Search for the cell housing the specified text and yield its (x, y) center coordinate. 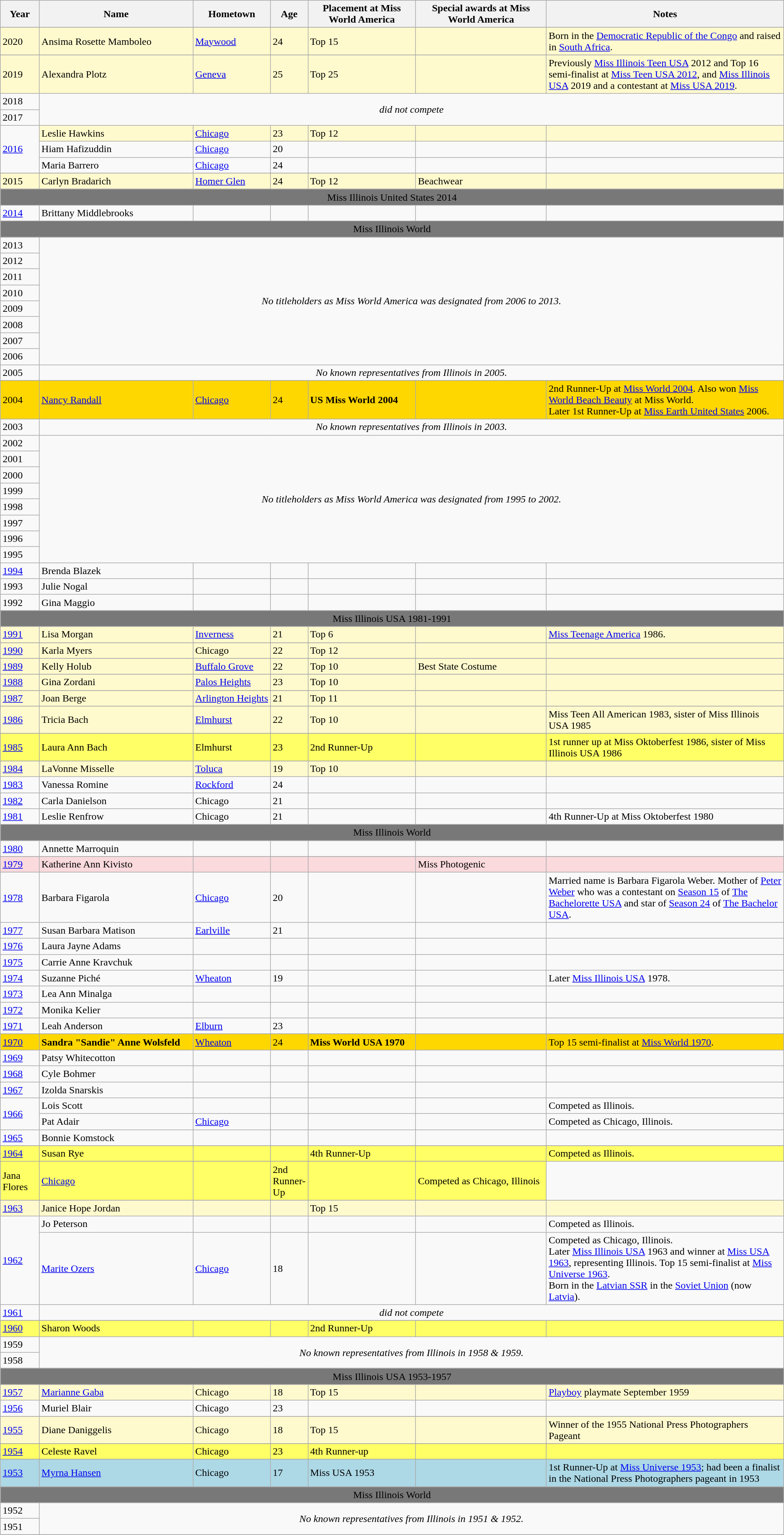
Leslie Hawkins (116, 133)
No known representatives from Illinois in 2003. (412, 427)
1967 (20, 1090)
Katherine Ann Kivisto (116, 865)
1965 (20, 1138)
1976 (20, 946)
4th Runner-Up (362, 1154)
Previously Miss Illinois Teen USA 2012 and Top 16 semi-finalist at Miss Teen USA 2012, and Miss Illinois USA 2019 and a contestant at Miss USA 2019. (665, 74)
Maywood (232, 41)
Name (116, 14)
1971 (20, 1026)
1970 (20, 1042)
1961 (20, 1312)
2002 (20, 443)
Hiam Hafizuddin (116, 149)
1959 (20, 1344)
Joan Berge (116, 698)
1983 (20, 784)
Carrie Anne Kravchuk (116, 962)
4th Runner-Up at Miss Oktoberfest 1980 (665, 817)
Karla Myers (116, 650)
1989 (20, 666)
1984 (20, 769)
2017 (20, 117)
Bonnie Komstock (116, 1138)
2000 (20, 475)
Miss Photogenic (481, 865)
1981 (20, 817)
2nd Runner-Up at Miss World 2004. Also won Miss World Beach Beauty at Miss World.Later 1st Runner-Up at Miss Earth United States 2006. (665, 400)
1997 (20, 523)
1993 (20, 587)
2001 (20, 459)
Miss Illinois United States 2014 (392, 197)
Elburn (232, 1026)
Brittany Middlebrooks (116, 213)
1st runner up at Miss Oktoberfest 1986, sister of Miss Illinois USA 1986 (665, 747)
Myrna Hansen (116, 1473)
Lois Scott (116, 1106)
1960 (20, 1328)
Marianne Gaba (116, 1392)
1954 (20, 1452)
Monika Kelier (116, 1010)
Best State Costume (481, 666)
No known representatives from Illinois in 1958 & 1959. (412, 1352)
2008 (20, 325)
Sharon Woods (116, 1328)
2010 (20, 293)
1995 (20, 555)
Barbara Figarola (116, 898)
1982 (20, 801)
1991 (20, 634)
Top 6 (362, 634)
1985 (20, 747)
1988 (20, 682)
Playboy playmate September 1959 (665, 1392)
2014 (20, 213)
1974 (20, 978)
Homer Glen (232, 181)
2020 (20, 41)
2019 (20, 74)
Age (289, 14)
Top 15 semi-finalist at Miss World 1970. (665, 1042)
Patsy Whitecotton (116, 1058)
Alexandra Plotz (116, 74)
Notes (665, 14)
1972 (20, 1010)
Miss Teenage America 1986. (665, 634)
2016 (20, 149)
Janice Hope Jordan (116, 1208)
2012 (20, 261)
Brenda Blazek (116, 571)
Jana Flores (20, 1181)
Inverness (232, 634)
Jo Peterson (116, 1224)
Gina Maggio (116, 603)
1998 (20, 507)
Carlyn Bradarich (116, 181)
Laura Jayne Adams (116, 946)
Competed as Chicago, Illinois. (665, 1122)
4th Runner-up (362, 1452)
No titleholders as Miss World America was designated from 1995 to 2002. (412, 499)
1957 (20, 1392)
1956 (20, 1408)
Miss Teen All American 1983, sister of Miss Illinois USA 1985 (665, 720)
Competed as Chicago, Illinois (481, 1181)
Gina Zordani (116, 682)
Lisa Morgan (116, 634)
1962 (20, 1261)
2007 (20, 341)
1994 (20, 571)
2015 (20, 181)
1969 (20, 1058)
2009 (20, 309)
Julie Nogal (116, 587)
2011 (20, 277)
Sandra "Sandie" Anne Wolsfeld (116, 1042)
Leslie Renfrow (116, 817)
Lea Ann Minalga (116, 994)
LaVonne Misselle (116, 769)
2006 (20, 357)
1992 (20, 603)
Placement at Miss World America (362, 14)
Marite Ozers (116, 1268)
Muriel Blair (116, 1408)
Nancy Randall (116, 400)
Izolda Snarskis (116, 1090)
1951 (20, 1527)
Palos Heights (232, 682)
Top 11 (362, 698)
Annette Marroquin (116, 849)
Tricia Bach (116, 720)
Vanessa Romine (116, 784)
1968 (20, 1074)
Arlington Heights (232, 698)
1963 (20, 1208)
Cyle Bohmer (116, 1074)
No titleholders as Miss World America was designated from 2006 to 2013. (412, 301)
No known representatives from Illinois in 1951 & 1952. (412, 1519)
1978 (20, 898)
2005 (20, 373)
1975 (20, 962)
1973 (20, 994)
1980 (20, 849)
25 (289, 74)
Ansima Rosette Mamboleo (116, 41)
2004 (20, 400)
1999 (20, 491)
2013 (20, 245)
Year (20, 14)
Carla Danielson (116, 801)
1953 (20, 1473)
1955 (20, 1430)
1979 (20, 865)
Rockford (232, 784)
1st Runner-Up at Miss Universe 1953; had been a finalist in the National Press Photographers pageant in 1953 (665, 1473)
1958 (20, 1360)
1964 (20, 1154)
1977 (20, 930)
Susan Rye (116, 1154)
US Miss World 2004 (362, 400)
1952 (20, 1511)
Special awards at Miss World America (481, 14)
Miss Illinois USA 1981-1991 (392, 619)
1986 (20, 720)
Maria Barrero (116, 165)
Born in the Democratic Republic of the Congo and raised in South Africa. (665, 41)
Toluca (232, 769)
Miss Illinois USA 1953-1957 (392, 1376)
No known representatives from Illinois in 2005. (412, 373)
Laura Ann Bach (116, 747)
2018 (20, 101)
Winner of the 1955 National Press Photographers Pageant (665, 1430)
Miss USA 1953 (362, 1473)
Leah Anderson (116, 1026)
17 (289, 1473)
Geneva (232, 74)
1966 (20, 1114)
Beachwear (481, 181)
Later Miss Illinois USA 1978. (665, 978)
Celeste Ravel (116, 1452)
Hometown (232, 14)
Pat Adair (116, 1122)
Miss World USA 1970 (362, 1042)
Buffalo Grove (232, 666)
1996 (20, 539)
Top 25 (362, 74)
Kelly Holub (116, 666)
Susan Barbara Matison (116, 930)
Suzanne Piché (116, 978)
Diane Daniggelis (116, 1430)
Earlville (232, 930)
1990 (20, 650)
2003 (20, 427)
1987 (20, 698)
